For the text-containing cell, return its midpoint in (x, y) coordinate format. 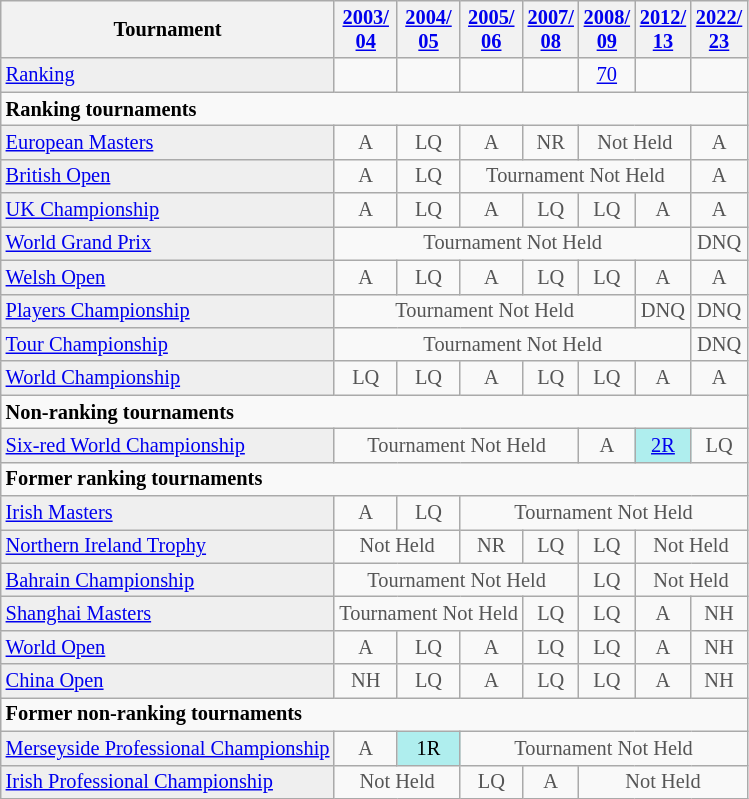
World Grand Prix (168, 243)
2008/09 (607, 29)
Players Championship (168, 311)
Irish Masters (168, 513)
2007/08 (551, 29)
World Open (168, 647)
Former ranking tournaments (374, 479)
2003/04 (366, 29)
2022/23 (719, 29)
Tournament (168, 29)
2004/05 (428, 29)
Tour Championship (168, 344)
British Open (168, 176)
Northern Ireland Trophy (168, 546)
Ranking (168, 75)
2012/13 (663, 29)
China Open (168, 681)
Bahrain Championship (168, 580)
UK Championship (168, 210)
Six-red World Championship (168, 445)
Shanghai Masters (168, 613)
Irish Professional Championship (168, 782)
World Championship (168, 378)
Merseyside Professional Championship (168, 748)
European Masters (168, 142)
Former non-ranking tournaments (374, 714)
2005/06 (492, 29)
Welsh Open (168, 277)
Ranking tournaments (374, 109)
2R (663, 445)
70 (607, 75)
Non-ranking tournaments (374, 412)
1R (428, 748)
